Locate the cell with the specified text and output its (X, Y) center coordinate. 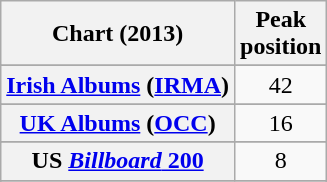
16 (281, 123)
8 (281, 161)
42 (281, 85)
Irish Albums (IRMA) (118, 85)
Chart (2013) (118, 34)
UK Albums (OCC) (118, 123)
Peakposition (281, 34)
US Billboard 200 (118, 161)
